Return the (X, Y) coordinate for the center point of the cell that contains the specified text.  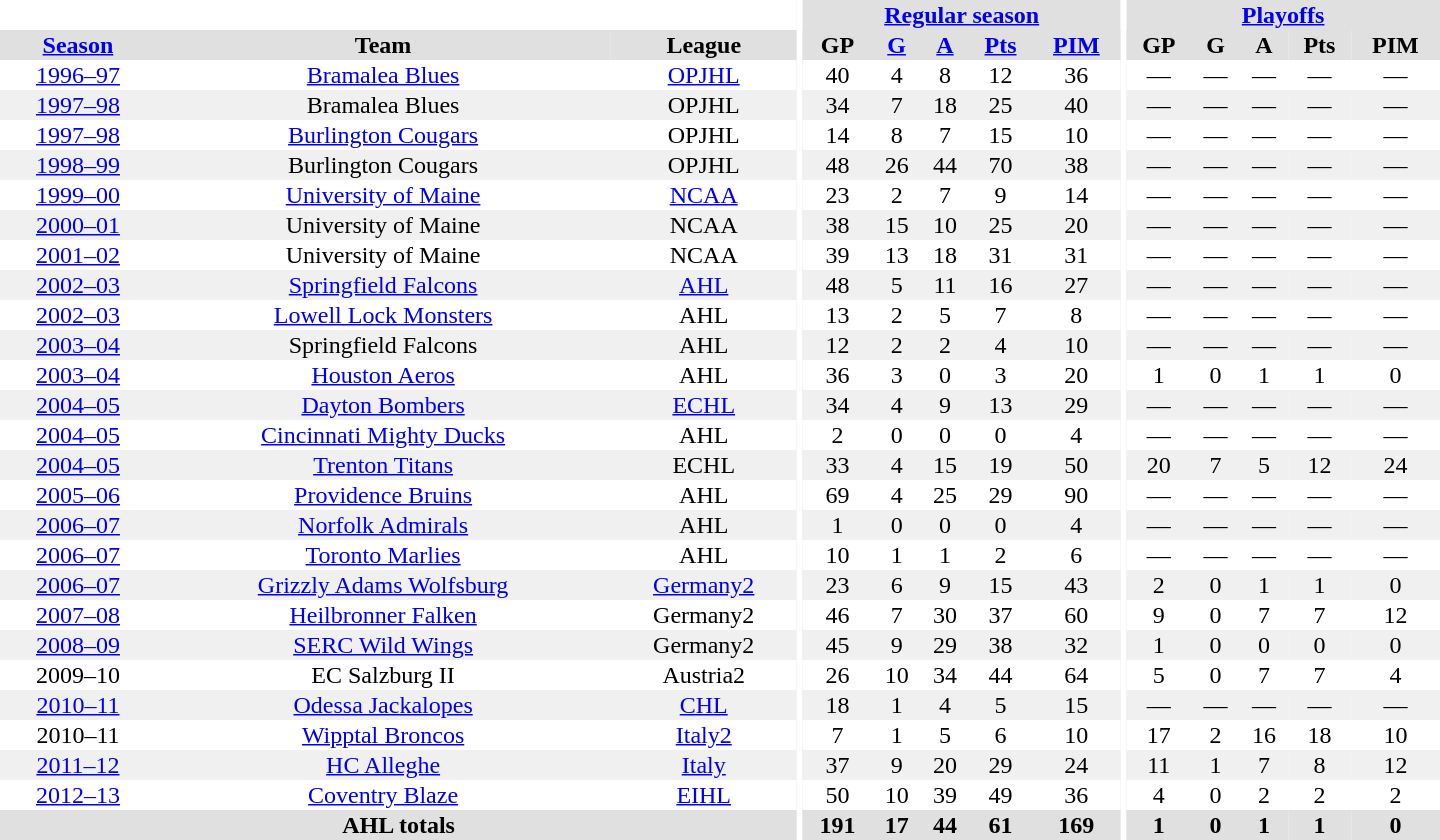
Toronto Marlies (383, 555)
49 (1000, 795)
Dayton Bombers (383, 405)
Regular season (962, 15)
Lowell Lock Monsters (383, 315)
90 (1076, 495)
SERC Wild Wings (383, 645)
Heilbronner Falken (383, 615)
2012–13 (78, 795)
2007–08 (78, 615)
Coventry Blaze (383, 795)
AHL totals (398, 825)
2009–10 (78, 675)
33 (838, 465)
1999–00 (78, 195)
Norfolk Admirals (383, 525)
2005–06 (78, 495)
32 (1076, 645)
43 (1076, 585)
Italy (704, 765)
60 (1076, 615)
30 (945, 615)
2000–01 (78, 225)
1998–99 (78, 165)
45 (838, 645)
Odessa Jackalopes (383, 705)
169 (1076, 825)
2001–02 (78, 255)
HC Alleghe (383, 765)
Providence Bruins (383, 495)
2008–09 (78, 645)
191 (838, 825)
Wipptal Broncos (383, 735)
CHL (704, 705)
64 (1076, 675)
19 (1000, 465)
2011–12 (78, 765)
Grizzly Adams Wolfsburg (383, 585)
Season (78, 45)
69 (838, 495)
Team (383, 45)
EC Salzburg II (383, 675)
League (704, 45)
27 (1076, 285)
Houston Aeros (383, 375)
Austria2 (704, 675)
Italy2 (704, 735)
Playoffs (1283, 15)
46 (838, 615)
1996–97 (78, 75)
Cincinnati Mighty Ducks (383, 435)
70 (1000, 165)
EIHL (704, 795)
61 (1000, 825)
Trenton Titans (383, 465)
